Scan for the cell matching the given text and deliver its [x, y] coordinate at center. 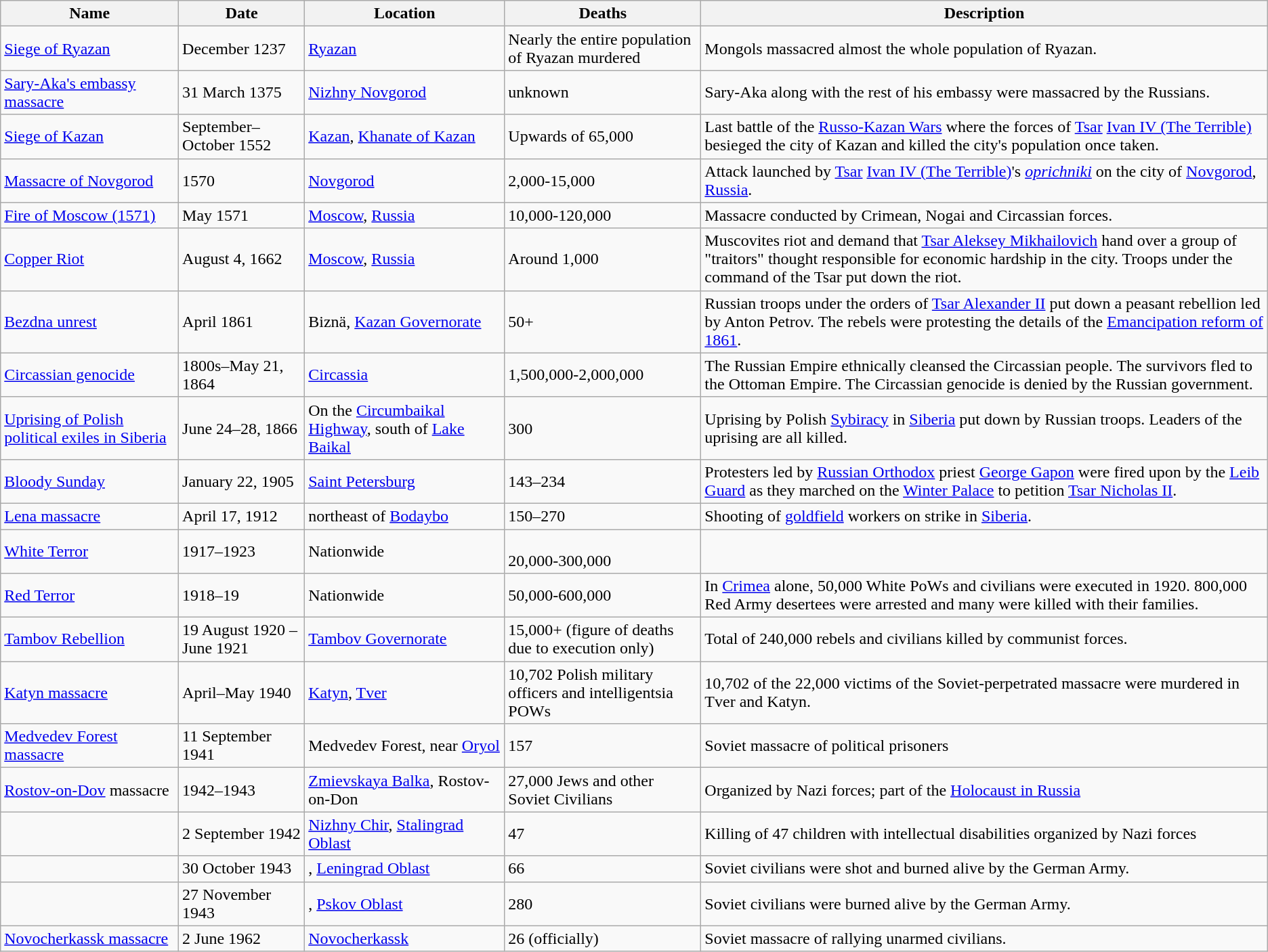
11 September 1941 [242, 746]
2 September 1942 [242, 834]
280 [603, 903]
150–270 [603, 516]
Copper Riot [89, 259]
50+ [603, 322]
1918–19 [242, 596]
1800s–May 21, 1864 [242, 375]
Novocherkassk [405, 938]
27 November 1943 [242, 903]
Sary-Aka along with the rest of his embassy were massacred by the Russians. [984, 92]
Massacre conducted by Crimean, Nogai and Circassian forces. [984, 215]
Bloody Sunday [89, 481]
300 [603, 428]
Soviet massacre of rallying unarmed civilians. [984, 938]
January 22, 1905 [242, 481]
Ryazan [405, 49]
May 1571 [242, 215]
, Pskov Oblast [405, 903]
Massacre of Novgorod [89, 180]
December 1237 [242, 49]
April–May 1940 [242, 693]
, Leningrad Oblast [405, 869]
47 [603, 834]
Biznä, Kazan Governorate [405, 322]
10,702 of the 22,000 victims of the Soviet-perpetrated massacre were murdered in Tver and Katyn. [984, 693]
Description [984, 14]
Saint Petersburg [405, 481]
Uprising of Polish political exiles in Siberia [89, 428]
Mongols massacred almost the whole population of Ryazan. [984, 49]
Around 1,000 [603, 259]
Red Terror [89, 596]
Name [89, 14]
Shooting of goldfield workers on strike in Siberia. [984, 516]
Medvedev Forest massacre [89, 746]
157 [603, 746]
10,702 Polish military officers and intelligentsia POWs [603, 693]
2 June 1962 [242, 938]
Circassian genocide [89, 375]
Katyn massacre [89, 693]
April 17, 1912 [242, 516]
September–October 1552 [242, 137]
1942–1943 [242, 789]
10,000-120,000 [603, 215]
20,000-300,000 [603, 551]
Nizhny Novgorod [405, 92]
Zmievskaya Balka, Rostov-on-Don [405, 789]
Soviet civilians were burned alive by the German Army. [984, 903]
1570 [242, 180]
Soviet massacre of political prisoners [984, 746]
Novocherkassk massacre [89, 938]
Fire of Moscow (1571) [89, 215]
Nizhny Chir, Stalingrad Oblast [405, 834]
northeast of Bodaybo [405, 516]
Circassia [405, 375]
Siege of Kazan [89, 137]
30 October 1943 [242, 869]
Total of 240,000 rebels and civilians killed by communist forces. [984, 639]
Lena massacre [89, 516]
Tambov Governorate [405, 639]
Location [405, 14]
Kazan, Khanate of Kazan [405, 137]
Sary-Aka's embassy massacre [89, 92]
Deaths [603, 14]
1,500,000-2,000,000 [603, 375]
August 4, 1662 [242, 259]
Killing of 47 children with intellectual disabilities organized by Nazi forces [984, 834]
June 24–28, 1866 [242, 428]
White Terror [89, 551]
50,000-600,000 [603, 596]
1917–1923 [242, 551]
Novgorod [405, 180]
Tambov Rebellion [89, 639]
unknown [603, 92]
Katyn, Tver [405, 693]
15,000+ (figure of deaths due to execution only) [603, 639]
Soviet civilians were shot and burned alive by the German Army. [984, 869]
19 August 1920 – June 1921 [242, 639]
Siege of Ryazan [89, 49]
Bezdna unrest [89, 322]
Organized by Nazi forces; part of the Holocaust in Russia [984, 789]
Date [242, 14]
April 1861 [242, 322]
Medvedev Forest, near Oryol [405, 746]
31 March 1375 [242, 92]
Uprising by Polish Sybiracy in Siberia put down by Russian troops. Leaders of the uprising are all killed. [984, 428]
2,000-15,000 [603, 180]
26 (officially) [603, 938]
143–234 [603, 481]
66 [603, 869]
27,000 Jews and other Soviet Civilians [603, 789]
Rostov-on-Dov massacre [89, 789]
Nearly the entire population of Ryazan murdered [603, 49]
Upwards of 65,000 [603, 137]
Attack launched by Tsar Ivan IV (The Terrible)'s oprichniki on the city of Novgorod, Russia. [984, 180]
On the Circumbaikal Highway, south of Lake Baikal [405, 428]
